Search for the cell housing the specified text and yield its [x, y] center coordinate. 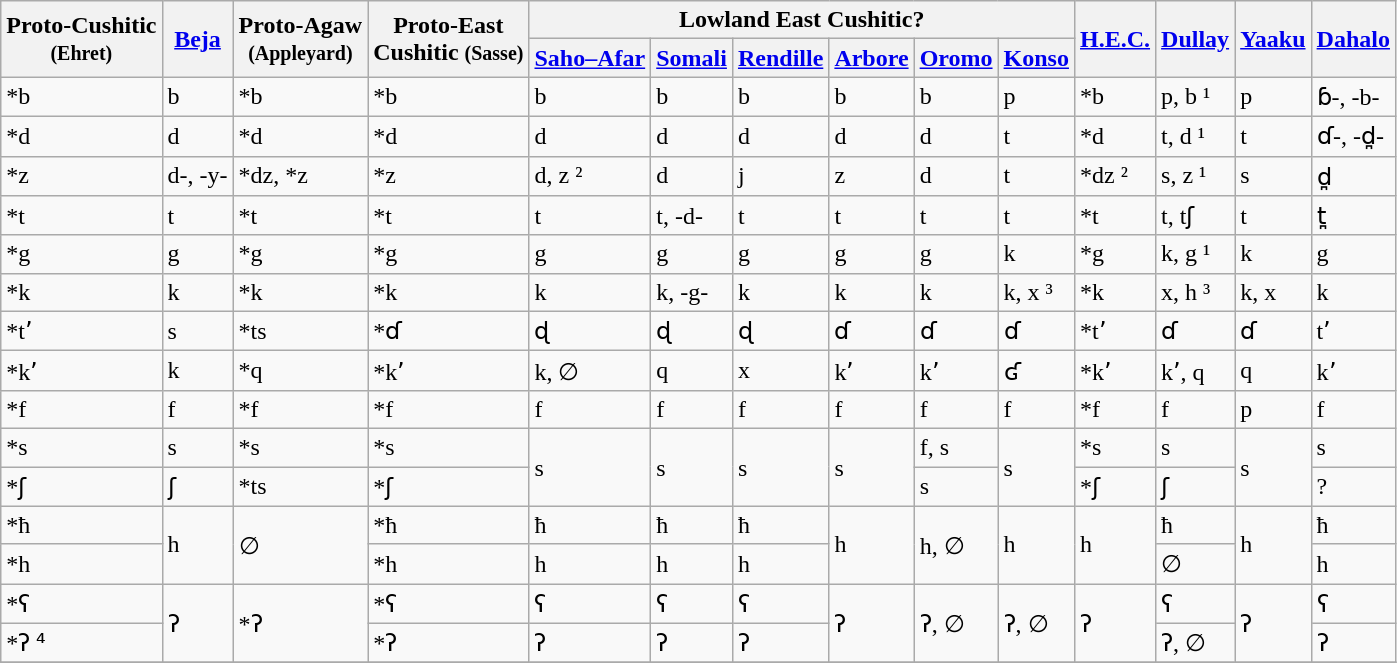
*dz, *z [300, 176]
Rendille [780, 58]
*ɗ [448, 331]
d̪ [1353, 176]
f, s [956, 447]
j [780, 176]
k, -g- [692, 292]
Proto-Cushitic(Ehret) [82, 39]
*dz ² [1114, 176]
kʼ, q [1196, 371]
Lowland East Cushitic? [802, 20]
x [780, 371]
Dahalo [1353, 39]
s, z ¹ [1196, 176]
*ʔ ⁴ [82, 643]
k, x [1273, 292]
k, g ¹ [1196, 254]
tʼ [1353, 331]
d, z ² [590, 176]
Proto-Agaw(Appleyard) [300, 39]
Proto-EastCushitic (Sasse) [448, 39]
Dullay [1196, 39]
Konso [1036, 58]
Beja [198, 39]
Yaaku [1273, 39]
h, ∅ [956, 545]
ɓ-, -b- [1353, 97]
p, b ¹ [1196, 97]
*q [300, 371]
z [872, 176]
t, tʃ [1196, 216]
t, d ¹ [1196, 136]
k, ∅ [590, 371]
k, x ³ [1036, 292]
Arbore [872, 58]
ɗ-, -d̪- [1353, 136]
Oromo [956, 58]
? [1353, 486]
ʛ [1036, 371]
Saho–Afar [590, 58]
t, -d- [692, 216]
H.E.C. [1114, 39]
Somali [692, 58]
d-, -y- [198, 176]
t̪ [1353, 216]
x, h ³ [1196, 292]
